Search for the cell housing the specified text and yield its (X, Y) center coordinate. 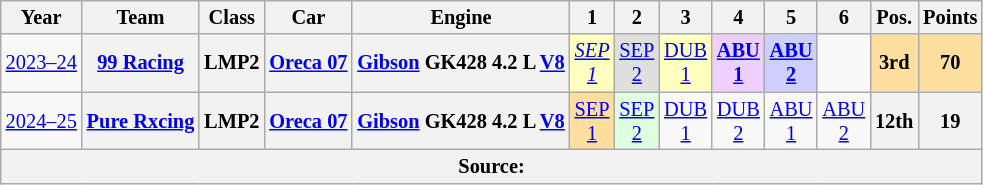
Points (950, 17)
4 (738, 17)
2 (636, 17)
2023–24 (42, 63)
1 (592, 17)
70 (950, 63)
6 (844, 17)
99 Racing (140, 63)
19 (950, 121)
Team (140, 17)
12th (894, 121)
DUB2 (738, 121)
Year (42, 17)
2024–25 (42, 121)
Engine (460, 17)
3 (686, 17)
3rd (894, 63)
5 (792, 17)
Pure Rxcing (140, 121)
Pos. (894, 17)
Class (232, 17)
Source: (492, 166)
Car (308, 17)
